Return the [X, Y] coordinate for the center point of the cell that contains the specified text.  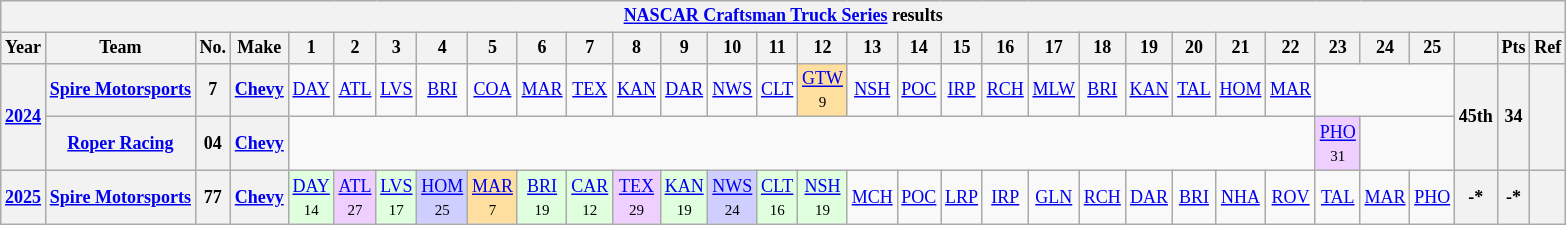
MAR7 [493, 197]
HOM [1240, 90]
NSH19 [823, 197]
GTW9 [823, 90]
NSH [872, 90]
2024 [24, 116]
LVS17 [396, 197]
13 [872, 48]
KAN19 [684, 197]
CLT16 [778, 197]
GLN [1054, 197]
2025 [24, 197]
PHO31 [1338, 144]
8 [637, 48]
HOM25 [442, 197]
Team [120, 48]
1 [311, 48]
CAR12 [590, 197]
ROV [1291, 197]
MCH [872, 197]
3 [396, 48]
17 [1054, 48]
22 [1291, 48]
NHA [1240, 197]
20 [1194, 48]
6 [542, 48]
Year [24, 48]
19 [1149, 48]
04 [212, 144]
PHO [1432, 197]
TEX [590, 90]
23 [1338, 48]
45th [1476, 116]
4 [442, 48]
LVS [396, 90]
12 [823, 48]
MLW [1054, 90]
DAY14 [311, 197]
14 [919, 48]
Pts [1514, 48]
16 [1005, 48]
ATL27 [355, 197]
2 [355, 48]
10 [732, 48]
15 [962, 48]
Make [259, 48]
34 [1514, 116]
Roper Racing [120, 144]
NWS [732, 90]
11 [778, 48]
COA [493, 90]
77 [212, 197]
21 [1240, 48]
NWS24 [732, 197]
Ref [1548, 48]
TEX29 [637, 197]
ATL [355, 90]
LRP [962, 197]
No. [212, 48]
CLT [778, 90]
5 [493, 48]
18 [1102, 48]
25 [1432, 48]
DAY [311, 90]
NASCAR Craftsman Truck Series results [784, 16]
BRI19 [542, 197]
9 [684, 48]
24 [1385, 48]
